From the cell containing the given text, extract its center point as [x, y] coordinate. 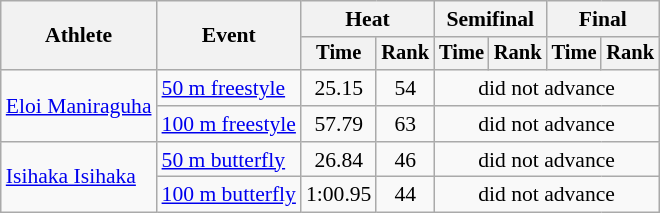
Heat [368, 19]
Athlete [79, 36]
Isihaka Isihaka [79, 178]
100 m freestyle [229, 124]
50 m butterfly [229, 160]
44 [405, 195]
26.84 [338, 160]
63 [405, 124]
25.15 [338, 88]
100 m butterfly [229, 195]
57.79 [338, 124]
Final [603, 19]
Semifinal [490, 19]
54 [405, 88]
1:00.95 [338, 195]
Eloi Maniraguha [79, 106]
46 [405, 160]
Event [229, 36]
50 m freestyle [229, 88]
